From the cell containing the given text, extract its center point as (x, y) coordinate. 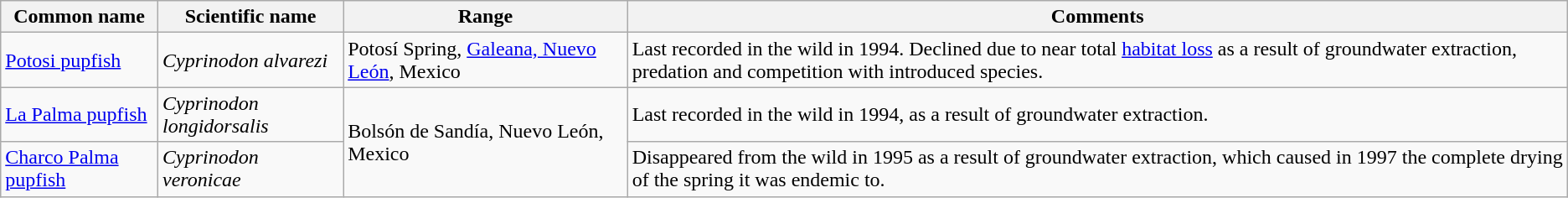
Disappeared from the wild in 1995 as a result of groundwater extraction, which caused in 1997 the complete drying of the spring it was endemic to. (1097, 169)
Potosí Spring, Galeana, Nuevo León, Mexico (486, 60)
Comments (1097, 17)
Charco Palma pupfish (80, 169)
Scientific name (250, 17)
Cyprinodon alvarezi (250, 60)
Cyprinodon veronicae (250, 169)
Cyprinodon longidorsalis (250, 114)
Last recorded in the wild in 1994, as a result of groundwater extraction. (1097, 114)
Potosi pupfish (80, 60)
La Palma pupfish (80, 114)
Bolsón de Sandía, Nuevo León, Mexico (486, 142)
Common name (80, 17)
Range (486, 17)
